Locate the cell with the specified text and output its [x, y] center coordinate. 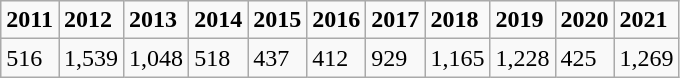
518 [218, 58]
2019 [522, 20]
2020 [584, 20]
437 [278, 58]
1,165 [458, 58]
1,048 [156, 58]
412 [336, 58]
1,269 [646, 58]
2013 [156, 20]
929 [396, 58]
2012 [90, 20]
2014 [218, 20]
425 [584, 58]
1,539 [90, 58]
2021 [646, 20]
2018 [458, 20]
2015 [278, 20]
2016 [336, 20]
2011 [30, 20]
1,228 [522, 58]
516 [30, 58]
2017 [396, 20]
